From the cell containing the given text, extract its center point as (X, Y) coordinate. 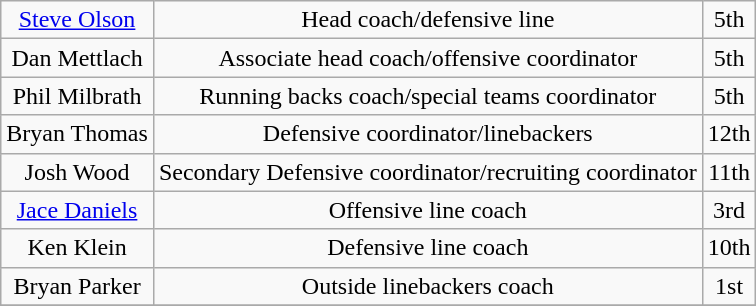
Ken Klein (78, 248)
12th (729, 134)
Defensive line coach (428, 248)
Jace Daniels (78, 210)
Dan Mettlach (78, 58)
3rd (729, 210)
Defensive coordinator/linebackers (428, 134)
Phil Milbrath (78, 96)
Secondary Defensive coordinator/recruiting coordinator (428, 172)
Offensive line coach (428, 210)
1st (729, 286)
Josh Wood (78, 172)
Running backs coach/special teams coordinator (428, 96)
Bryan Parker (78, 286)
Bryan Thomas (78, 134)
Outside linebackers coach (428, 286)
Associate head coach/offensive coordinator (428, 58)
11th (729, 172)
10th (729, 248)
Steve Olson (78, 20)
Head coach/defensive line (428, 20)
